Scan for the cell matching the given text and deliver its [x, y] coordinate at center. 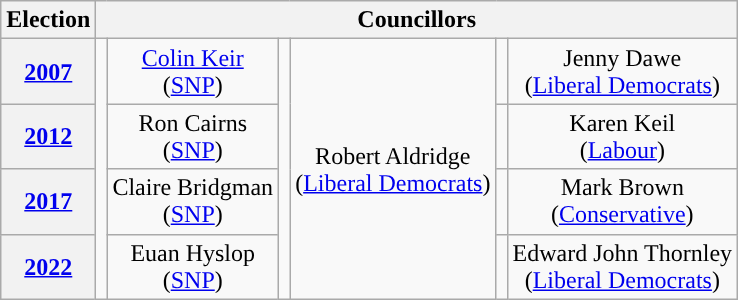
2012 [48, 136]
2007 [48, 72]
Jenny Dawe(Liberal Democrats) [622, 72]
Euan Hyslop(SNP) [193, 266]
Councillors [417, 20]
Robert Aldridge(Liberal Democrats) [393, 169]
Ron Cairns(SNP) [193, 136]
Claire Bridgman(SNP) [193, 202]
Mark Brown(Conservative) [622, 202]
2017 [48, 202]
2022 [48, 266]
Election [48, 20]
Karen Keil(Labour) [622, 136]
Colin Keir(SNP) [193, 72]
Edward John Thornley(Liberal Democrats) [622, 266]
